For the text-containing cell, return its midpoint in [x, y] coordinate format. 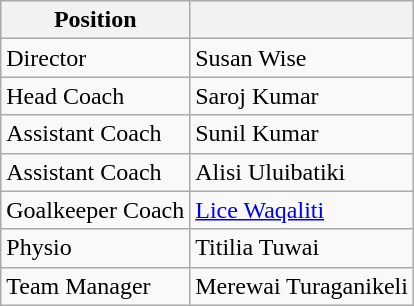
Susan Wise [302, 58]
Titilia Tuwai [302, 248]
Goalkeeper Coach [96, 210]
Saroj Kumar [302, 96]
Head Coach [96, 96]
Physio [96, 248]
Director [96, 58]
Alisi Uluibatiki [302, 172]
Position [96, 20]
Sunil Kumar [302, 134]
Lice Waqaliti [302, 210]
Merewai Turaganikeli [302, 286]
Team Manager [96, 286]
